Output the (X, Y) coordinate of the center of the cell containing the given text.  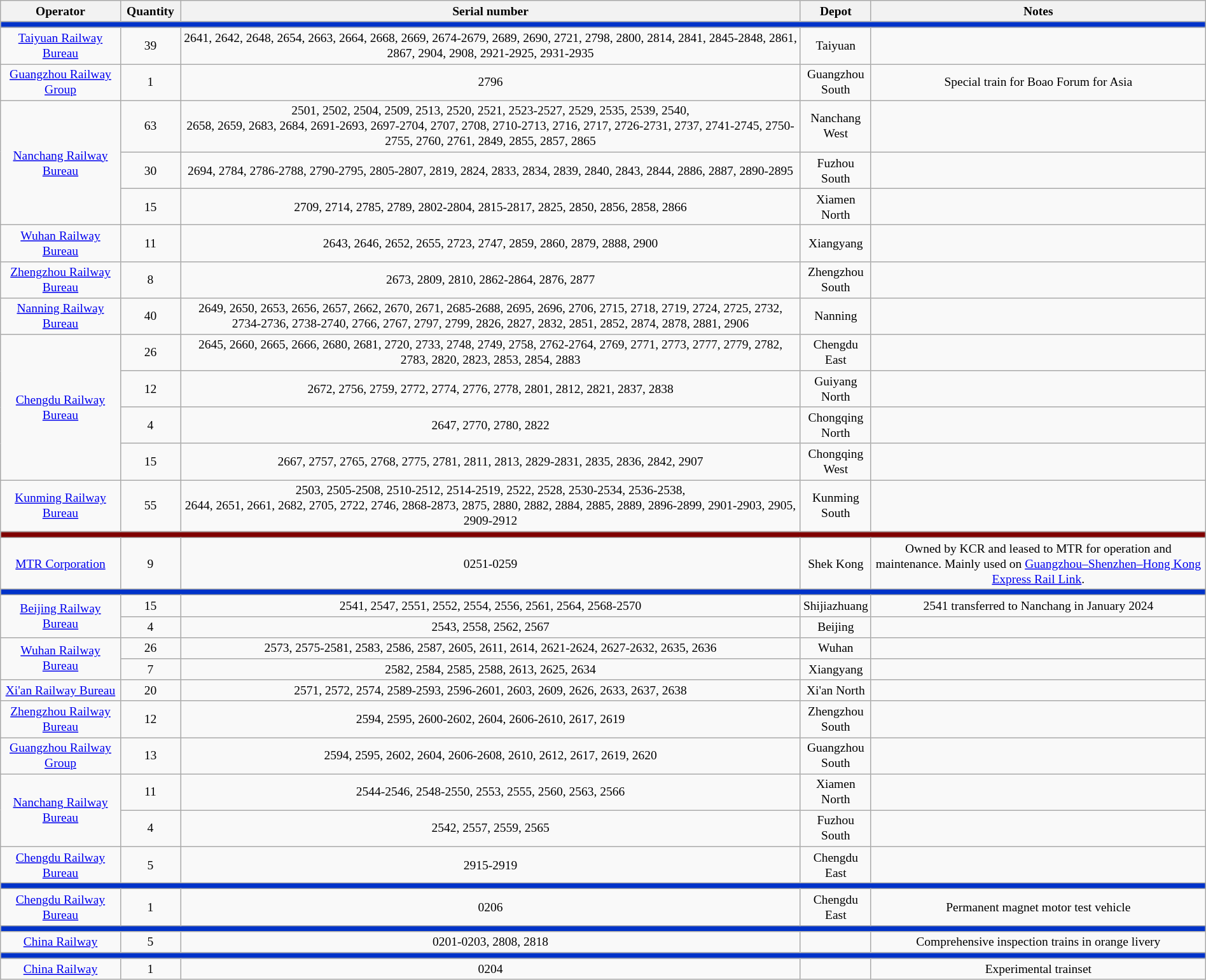
Owned by KCR and leased to MTR for operation and maintenance. Mainly used on Guangzhou–Shenzhen–Hong Kong Express Rail Link. (1038, 563)
2667, 2757, 2765, 2768, 2775, 2781, 2811, 2813, 2829-2831, 2835, 2836, 2842, 2907 (491, 462)
2694, 2784, 2786-2788, 2790-2795, 2805-2807, 2819, 2824, 2833, 2834, 2839, 2840, 2843, 2844, 2886, 2887, 2890-2895 (491, 170)
Notes (1038, 11)
2645, 2660, 2665, 2666, 2680, 2681, 2720, 2733, 2748, 2749, 2758, 2762-2764, 2769, 2771, 2773, 2777, 2779, 2782, 2783, 2820, 2823, 2853, 2854, 2883 (491, 352)
Kunming Railway Bureau (60, 506)
9 (150, 563)
13 (150, 756)
0251-0259 (491, 563)
Chongqing West (836, 462)
8 (150, 280)
2573, 2575-2581, 2583, 2586, 2587, 2605, 2611, 2614, 2621-2624, 2627-2632, 2635, 2636 (491, 647)
2594, 2595, 2602, 2604, 2606-2608, 2610, 2612, 2617, 2619, 2620 (491, 756)
Beijing Railway Bureau (60, 617)
Operator (60, 11)
40 (150, 315)
2543, 2558, 2562, 2567 (491, 627)
Taiyuan Railway Bureau (60, 46)
2672, 2756, 2759, 2772, 2774, 2776, 2778, 2801, 2812, 2821, 2837, 2838 (491, 389)
Quantity (150, 11)
Permanent magnet motor test vehicle (1038, 907)
Xi'an Railway Bureau (60, 691)
Taiyuan (836, 46)
2709, 2714, 2785, 2789, 2802-2804, 2815-2817, 2825, 2850, 2856, 2858, 2866 (491, 206)
2796 (491, 83)
Nanchang West (836, 126)
Kunming South (836, 506)
0201-0203, 2808, 2818 (491, 941)
55 (150, 506)
Serial number (491, 11)
MTR Corporation (60, 563)
7 (150, 669)
2673, 2809, 2810, 2862-2864, 2876, 2877 (491, 280)
20 (150, 691)
Nanning Railway Bureau (60, 315)
2544-2546, 2548-2550, 2553, 2555, 2560, 2563, 2566 (491, 792)
63 (150, 126)
Depot (836, 11)
0204 (491, 969)
2541, 2547, 2551, 2552, 2554, 2556, 2561, 2564, 2568-2570 (491, 605)
Special train for Boao Forum for Asia (1038, 83)
Nanning (836, 315)
Xi'an North (836, 691)
2541 transferred to Nanchang in January 2024 (1038, 605)
Chongqing North (836, 425)
0206 (491, 907)
Shijiazhuang (836, 605)
Comprehensive inspection trains in orange livery (1038, 941)
39 (150, 46)
Guiyang North (836, 389)
Experimental trainset (1038, 969)
Beijing (836, 627)
30 (150, 170)
Wuhan (836, 647)
2643, 2646, 2652, 2655, 2723, 2747, 2859, 2860, 2879, 2888, 2900 (491, 243)
2594, 2595, 2600-2602, 2604, 2606-2610, 2617, 2619 (491, 719)
2915-2919 (491, 865)
2647, 2770, 2780, 2822 (491, 425)
2542, 2557, 2559, 2565 (491, 828)
Shek Kong (836, 563)
2582, 2584, 2585, 2588, 2613, 2625, 2634 (491, 669)
2571, 2572, 2574, 2589-2593, 2596-2601, 2603, 2609, 2626, 2633, 2637, 2638 (491, 691)
